Provide the (x, y) coordinate of the cell's center where the given text is located.  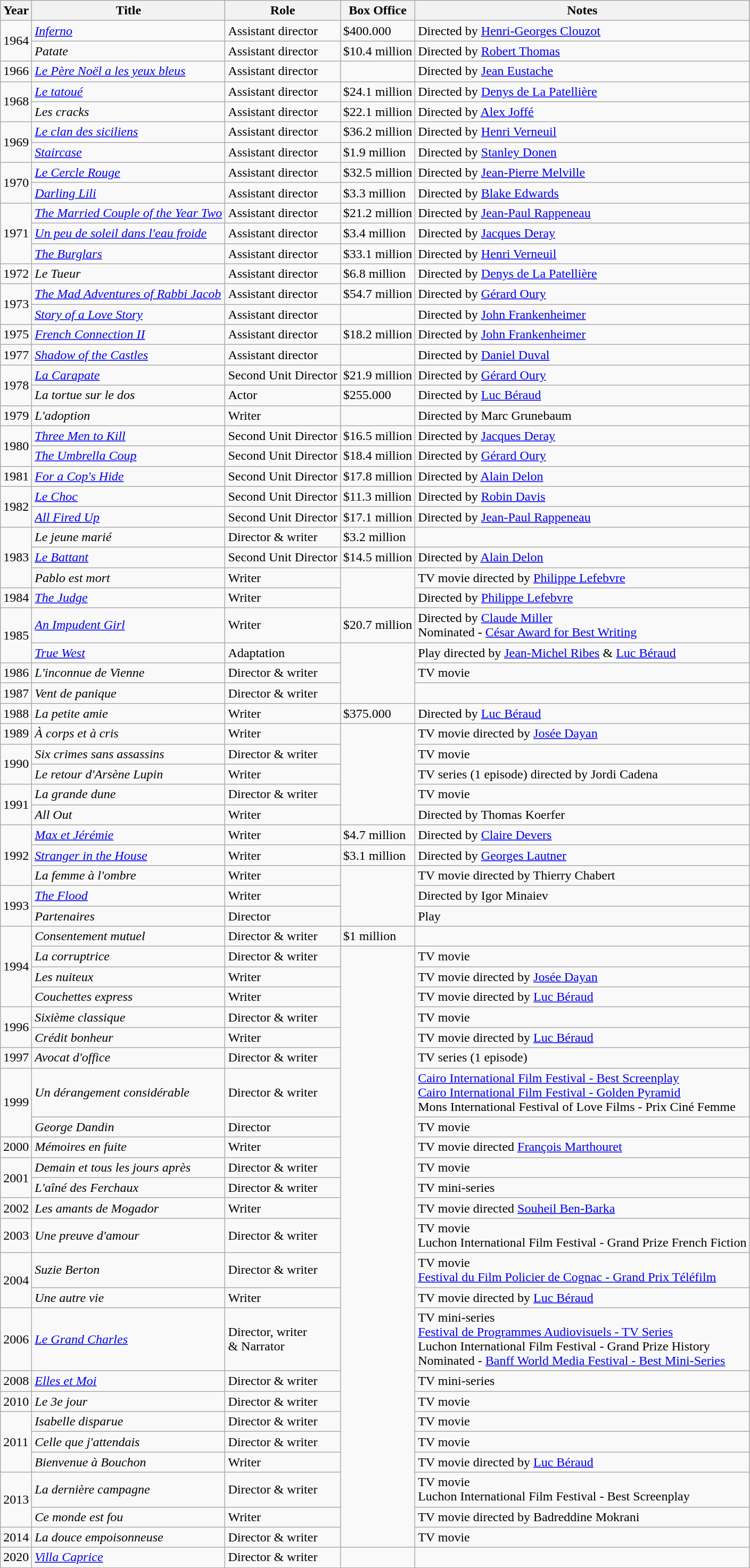
Celle que j'attendais (129, 1442)
La petite amie (129, 714)
1977 (16, 355)
Le 3e jour (129, 1401)
1987 (16, 693)
$36.2 million (377, 132)
Les amants de Mogador (129, 1208)
Six crimes sans assassins (129, 754)
For a Cop's Hide (129, 476)
$18.4 million (377, 456)
Directed by Robin Davis (582, 496)
Max et Jérémie (129, 835)
The Umbrella Coup (129, 456)
Adaptation (283, 653)
Le jeune marié (129, 537)
2013 (16, 1499)
Isabelle disparue (129, 1422)
2020 (16, 1557)
$17.1 million (377, 517)
1978 (16, 385)
Un dérangement considérable (129, 1092)
The Flood (129, 895)
Sixième classique (129, 1017)
1983 (16, 557)
1985 (16, 635)
2003 (16, 1235)
True West (129, 653)
$400.000 (377, 31)
La femme à l'ombre (129, 875)
Directed by Jean Eustache (582, 71)
1964 (16, 41)
$3.2 million (377, 537)
Actor (283, 395)
TV movieLuchon International Film Festival - Best Screenplay (582, 1490)
Les nuiteux (129, 977)
Partenaires (129, 916)
Le Père Noël a les yeux bleus (129, 71)
The Mad Adventures of Rabbi Jacob (129, 294)
Play directed by Jean-Michel Ribes & Luc Béraud (582, 653)
$16.5 million (377, 436)
TV movie directed by Badreddine Mokrani (582, 1517)
Directed by Stanley Donen (582, 152)
TV movie directed Souheil Ben-Barka (582, 1208)
The Judge (129, 598)
Directed by Alex Joffé (582, 112)
1991 (16, 804)
Directed by Philippe Lefebvre (582, 598)
Title (129, 11)
1972 (16, 274)
1997 (16, 1058)
$20.7 million (377, 626)
Pablo est mort (129, 577)
$375.000 (377, 714)
Story of a Love Story (129, 314)
Patate (129, 51)
L'inconnue de Vienne (129, 673)
La douce empoisonneuse (129, 1537)
George Dandin (129, 1127)
1989 (16, 734)
1990 (16, 764)
1988 (16, 714)
1996 (16, 1027)
$14.5 million (377, 557)
1966 (16, 71)
Directed by Igor Minaiev (582, 895)
Directed by Marc Grunebaum (582, 416)
La grande dune (129, 794)
Directed by Georges Lautner (582, 855)
TV movieFestival du Film Policier de Cognac - Grand Prix Téléfilm (582, 1270)
Directed by Claire Devers (582, 835)
1993 (16, 906)
Role (283, 11)
Vent de panique (129, 693)
1999 (16, 1102)
Consentement mutuel (129, 936)
Le clan des siciliens (129, 132)
Elles et Moi (129, 1381)
2008 (16, 1381)
Directed by Daniel Duval (582, 355)
Bienvenue à Bouchon (129, 1462)
Directed by Henri-Georges Clouzot (582, 31)
Notes (582, 11)
$10.4 million (377, 51)
L'aîné des Ferchaux (129, 1188)
2014 (16, 1537)
2011 (16, 1442)
$1.9 million (377, 152)
$11.3 million (377, 496)
1971 (16, 233)
2001 (16, 1177)
L'adoption (129, 416)
French Connection II (129, 335)
An Impudent Girl (129, 626)
$1 million (377, 936)
TV movie directed François Marthouret (582, 1147)
Box Office (377, 11)
1969 (16, 142)
1979 (16, 416)
1980 (16, 446)
$3.4 million (377, 233)
2006 (16, 1340)
Le Battant (129, 557)
Le tatoué (129, 92)
1994 (16, 967)
Shadow of the Castles (129, 355)
1975 (16, 335)
TV movie directed by Thierry Chabert (582, 875)
2004 (16, 1280)
All Out (129, 815)
Three Men to Kill (129, 436)
Avocat d'office (129, 1058)
$6.8 million (377, 274)
Suzie Berton (129, 1270)
All Fired Up (129, 517)
TV movie directed by Philippe Lefebvre (582, 577)
Year (16, 11)
1970 (16, 182)
Villa Caprice (129, 1557)
Une preuve d'amour (129, 1235)
Directed by Thomas Koerfer (582, 815)
$17.8 million (377, 476)
Le retour d'Arsène Lupin (129, 774)
The Married Couple of the Year Two (129, 213)
$24.1 million (377, 92)
$32.5 million (377, 172)
$22.1 million (377, 112)
Stranger in the House (129, 855)
Le Cercle Rouge (129, 172)
$18.2 million (377, 335)
Ce monde est fou (129, 1517)
$21.9 million (377, 375)
La dernière campagne (129, 1490)
Le Tueur (129, 274)
TV series (1 episode) (582, 1058)
Couchettes express (129, 997)
2002 (16, 1208)
$3.1 million (377, 855)
Staircase (129, 152)
Directed by Claude MillerNominated - César Award for Best Writing (582, 626)
Mémoires en fuite (129, 1147)
1982 (16, 507)
Director, writer& Narrator (283, 1340)
La corruptrice (129, 957)
La Carapate (129, 375)
TV series (1 episode) directed by Jordi Cadena (582, 774)
Les cracks (129, 112)
$54.7 million (377, 294)
Un peu de soleil dans l'eau froide (129, 233)
Demain et tous les jours après (129, 1167)
Une autre vie (129, 1298)
Directed by Robert Thomas (582, 51)
À corps et à cris (129, 734)
1968 (16, 102)
1992 (16, 855)
1981 (16, 476)
$4.7 million (377, 835)
1984 (16, 598)
Play (582, 916)
Directed by Blake Edwards (582, 193)
$255.000 (377, 395)
$33.1 million (377, 254)
$3.3 million (377, 193)
TV movieLuchon International Film Festival - Grand Prize French Fiction (582, 1235)
Le Choc (129, 496)
Le Grand Charles (129, 1340)
Crédit bonheur (129, 1038)
Directed by Jean-Pierre Melville (582, 172)
1986 (16, 673)
Darling Lili (129, 193)
La tortue sur le dos (129, 395)
Inferno (129, 31)
The Burglars (129, 254)
2010 (16, 1401)
2000 (16, 1147)
1973 (16, 304)
$21.2 million (377, 213)
